Extract the (x, y) coordinate from the center of the cell holding the provided text.  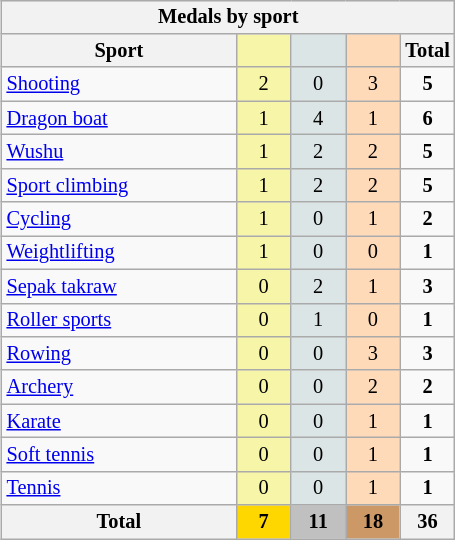
Tennis (120, 488)
Weightlifting (120, 253)
36 (428, 522)
Medals by sport (228, 17)
18 (374, 522)
Rowing (120, 354)
Karate (120, 421)
Roller sports (120, 320)
Soft tennis (120, 455)
11 (318, 522)
Dragon boat (120, 118)
Sport climbing (120, 185)
4 (318, 118)
Sport (120, 51)
Sepak takraw (120, 286)
7 (264, 522)
Wushu (120, 152)
Cycling (120, 219)
Archery (120, 387)
6 (428, 118)
Shooting (120, 84)
